Provide the [X, Y] coordinate of the cell's center where the given text is located.  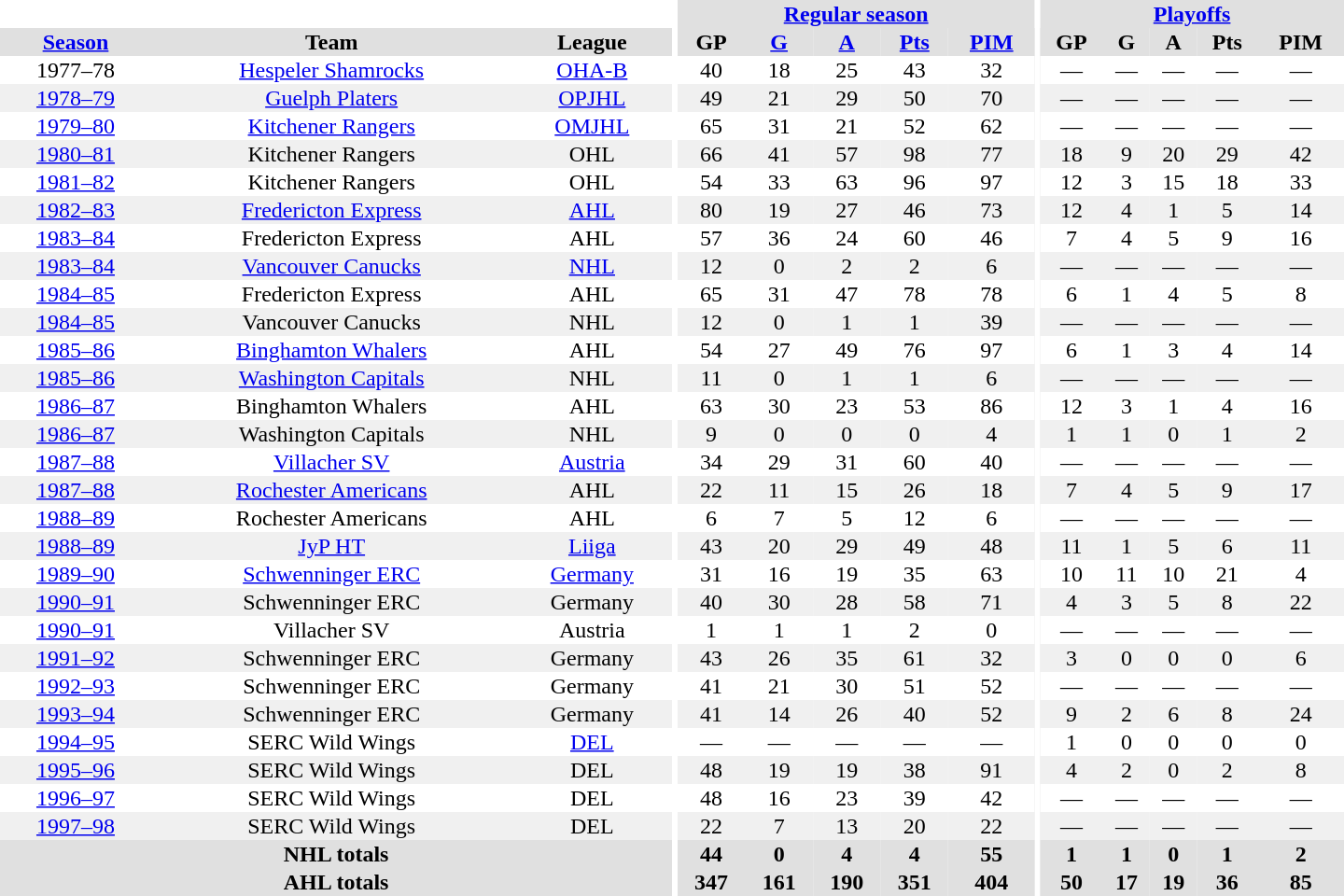
1980–81 [76, 154]
1995–96 [76, 770]
51 [915, 686]
1979–80 [76, 126]
96 [915, 182]
161 [778, 882]
1981–82 [76, 182]
JyP HT [331, 546]
47 [847, 294]
28 [847, 602]
98 [915, 154]
OHA-B [592, 70]
AHL totals [336, 882]
Regular season [857, 14]
53 [915, 406]
OMJHL [592, 126]
55 [991, 854]
25 [847, 70]
76 [915, 350]
1996–97 [76, 798]
77 [991, 154]
Guelph Platers [331, 98]
League [592, 42]
61 [915, 658]
Playoffs [1192, 14]
Season [76, 42]
1992–93 [76, 686]
71 [991, 602]
190 [847, 882]
1989–90 [76, 574]
1991–92 [76, 658]
58 [915, 602]
86 [991, 406]
1982–83 [76, 210]
62 [991, 126]
347 [711, 882]
Team [331, 42]
Liiga [592, 546]
13 [847, 826]
1997–98 [76, 826]
70 [991, 98]
73 [991, 210]
85 [1301, 882]
91 [991, 770]
80 [711, 210]
1977–78 [76, 70]
1994–95 [76, 742]
OPJHL [592, 98]
Hespeler Shamrocks [331, 70]
1978–79 [76, 98]
404 [991, 882]
1993–94 [76, 714]
NHL totals [336, 854]
34 [711, 462]
38 [915, 770]
351 [915, 882]
66 [711, 154]
44 [711, 854]
